Search for the cell housing the specified text and yield its (x, y) center coordinate. 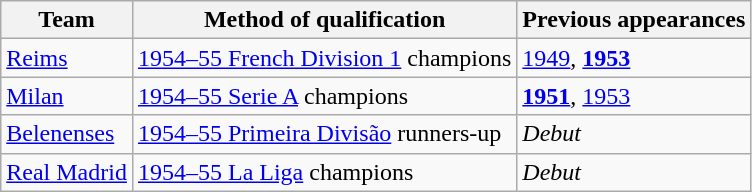
Belenenses (67, 134)
Team (67, 20)
Method of qualification (324, 20)
1951, 1953 (634, 96)
1949, 1953 (634, 58)
1954–55 French Division 1 champions (324, 58)
Reims (67, 58)
Real Madrid (67, 172)
1954–55 La Liga champions (324, 172)
1954–55 Serie A champions (324, 96)
Previous appearances (634, 20)
1954–55 Primeira Divisão runners-up (324, 134)
Milan (67, 96)
